Return [X, Y] of the center of cell containing provided text 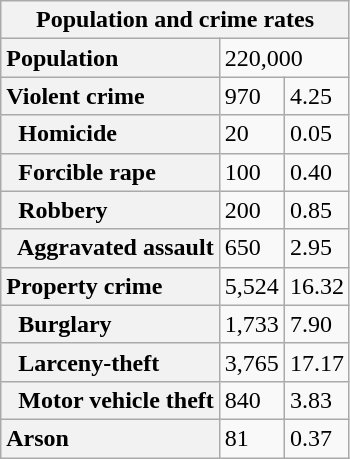
16.32 [316, 286]
Population [110, 58]
3.83 [316, 400]
220,000 [284, 58]
7.90 [316, 324]
840 [252, 400]
970 [252, 96]
Forcible rape [110, 172]
0.05 [316, 134]
Violent crime [110, 96]
Aggravated assault [110, 248]
4.25 [316, 96]
20 [252, 134]
200 [252, 210]
Arson [110, 438]
Motor vehicle theft [110, 400]
0.85 [316, 210]
Larceny-theft [110, 362]
17.17 [316, 362]
0.37 [316, 438]
Burglary [110, 324]
Robbery [110, 210]
2.95 [316, 248]
Population and crime rates [176, 20]
0.40 [316, 172]
5,524 [252, 286]
650 [252, 248]
Property crime [110, 286]
Homicide [110, 134]
100 [252, 172]
81 [252, 438]
1,733 [252, 324]
3,765 [252, 362]
